Find where the given text appears and provide that cell's center as (X, Y) coordinate. 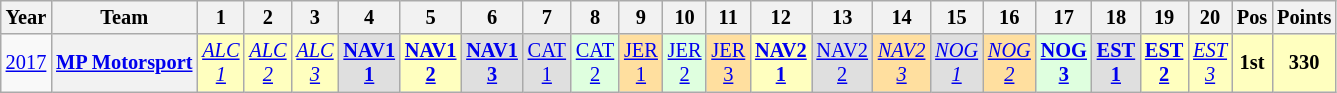
11 (728, 17)
14 (902, 17)
Pos (1252, 17)
1 (220, 17)
17 (1064, 17)
NAV23 (902, 63)
Team (124, 17)
NAV11 (370, 63)
330 (1304, 63)
EST2 (1164, 63)
2 (268, 17)
Year (26, 17)
EST1 (1116, 63)
JER2 (685, 63)
JER3 (728, 63)
15 (956, 17)
12 (780, 17)
6 (492, 17)
8 (595, 17)
3 (314, 17)
ALC1 (220, 63)
5 (430, 17)
NAV13 (492, 63)
ALC3 (314, 63)
NAV12 (430, 63)
4 (370, 17)
7 (547, 17)
NOG2 (1010, 63)
JER1 (641, 63)
NAV22 (842, 63)
MP Motorsport (124, 63)
9 (641, 17)
10 (685, 17)
NAV21 (780, 63)
2017 (26, 63)
NOG1 (956, 63)
CAT2 (595, 63)
ALC2 (268, 63)
13 (842, 17)
18 (1116, 17)
1st (1252, 63)
EST3 (1210, 63)
CAT1 (547, 63)
19 (1164, 17)
Points (1304, 17)
NOG3 (1064, 63)
16 (1010, 17)
20 (1210, 17)
